From the cell containing the given text, extract its center point as (X, Y) coordinate. 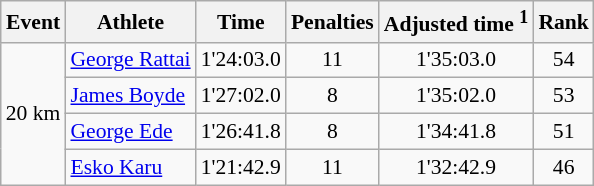
Rank (564, 22)
1'21:42.9 (241, 167)
54 (564, 60)
1'34:41.8 (456, 132)
Penalties (332, 22)
1'27:02.0 (241, 96)
20 km (34, 113)
1'35:02.0 (456, 96)
1'26:41.8 (241, 132)
George Ede (130, 132)
James Boyde (130, 96)
Event (34, 22)
Time (241, 22)
51 (564, 132)
1'35:03.0 (456, 60)
1'24:03.0 (241, 60)
Esko Karu (130, 167)
George Rattai (130, 60)
Adjusted time 1 (456, 22)
Athlete (130, 22)
53 (564, 96)
46 (564, 167)
1'32:42.9 (456, 167)
